From the cell containing the given text, extract its center point as [X, Y] coordinate. 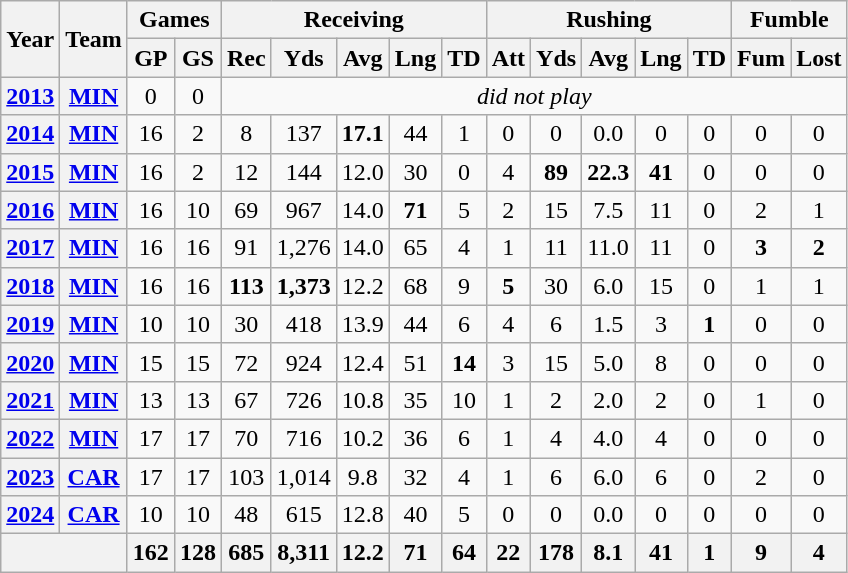
2022 [30, 438]
5.0 [608, 362]
615 [304, 515]
12.0 [362, 172]
2015 [30, 172]
12.8 [362, 515]
162 [150, 553]
Year [30, 39]
did not play [534, 96]
2020 [30, 362]
1,014 [304, 477]
Rushing [608, 20]
36 [415, 438]
Games [174, 20]
2018 [30, 286]
32 [415, 477]
Att [508, 58]
12 [246, 172]
13.9 [362, 324]
2024 [30, 515]
11.0 [608, 248]
Receiving [354, 20]
178 [556, 553]
67 [246, 400]
716 [304, 438]
685 [246, 553]
8,311 [304, 553]
14 [464, 362]
70 [246, 438]
726 [304, 400]
Rec [246, 58]
Lost [819, 58]
GS [198, 58]
7.5 [608, 210]
8.1 [608, 553]
967 [304, 210]
51 [415, 362]
1,276 [304, 248]
4.0 [608, 438]
1,373 [304, 286]
72 [246, 362]
68 [415, 286]
64 [464, 553]
2023 [30, 477]
12.4 [362, 362]
1.5 [608, 324]
924 [304, 362]
2019 [30, 324]
2017 [30, 248]
103 [246, 477]
2021 [30, 400]
2016 [30, 210]
40 [415, 515]
22 [508, 553]
48 [246, 515]
2013 [30, 96]
113 [246, 286]
Team [94, 39]
418 [304, 324]
69 [246, 210]
2.0 [608, 400]
65 [415, 248]
128 [198, 553]
89 [556, 172]
10.8 [362, 400]
9.8 [362, 477]
Fum [762, 58]
10.2 [362, 438]
17.1 [362, 134]
Fumble [790, 20]
137 [304, 134]
2014 [30, 134]
22.3 [608, 172]
GP [150, 58]
144 [304, 172]
91 [246, 248]
35 [415, 400]
